Determine the (x, y) coordinate at the center of the cell enclosing the given text.  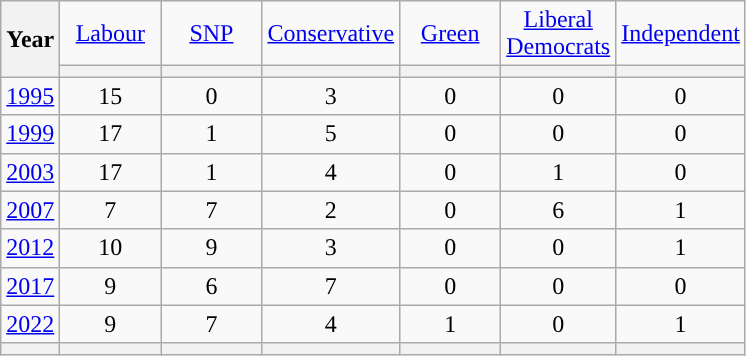
Year (30, 39)
2012 (30, 248)
Green (450, 34)
10 (110, 248)
2007 (30, 210)
5 (331, 134)
2003 (30, 172)
15 (110, 96)
2022 (30, 324)
1995 (30, 96)
Conservative (331, 34)
Independent (681, 34)
Liberal Democrats (558, 34)
Labour (110, 34)
2017 (30, 286)
2 (331, 210)
SNP (212, 34)
1999 (30, 134)
